Locate the cell with the specified text and output its [X, Y] center coordinate. 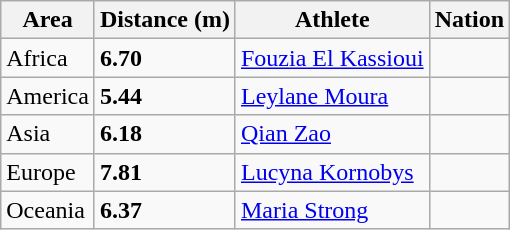
Leylane Moura [332, 96]
6.37 [164, 210]
Area [48, 20]
Qian Zao [332, 134]
7.81 [164, 172]
Fouzia El Kassioui [332, 58]
6.18 [164, 134]
Europe [48, 172]
6.70 [164, 58]
Lucyna Kornobys [332, 172]
Nation [469, 20]
Distance (m) [164, 20]
Oceania [48, 210]
Asia [48, 134]
Athlete [332, 20]
5.44 [164, 96]
America [48, 96]
Africa [48, 58]
Maria Strong [332, 210]
